Extract the [X, Y] coordinate from the center of the cell holding the provided text.  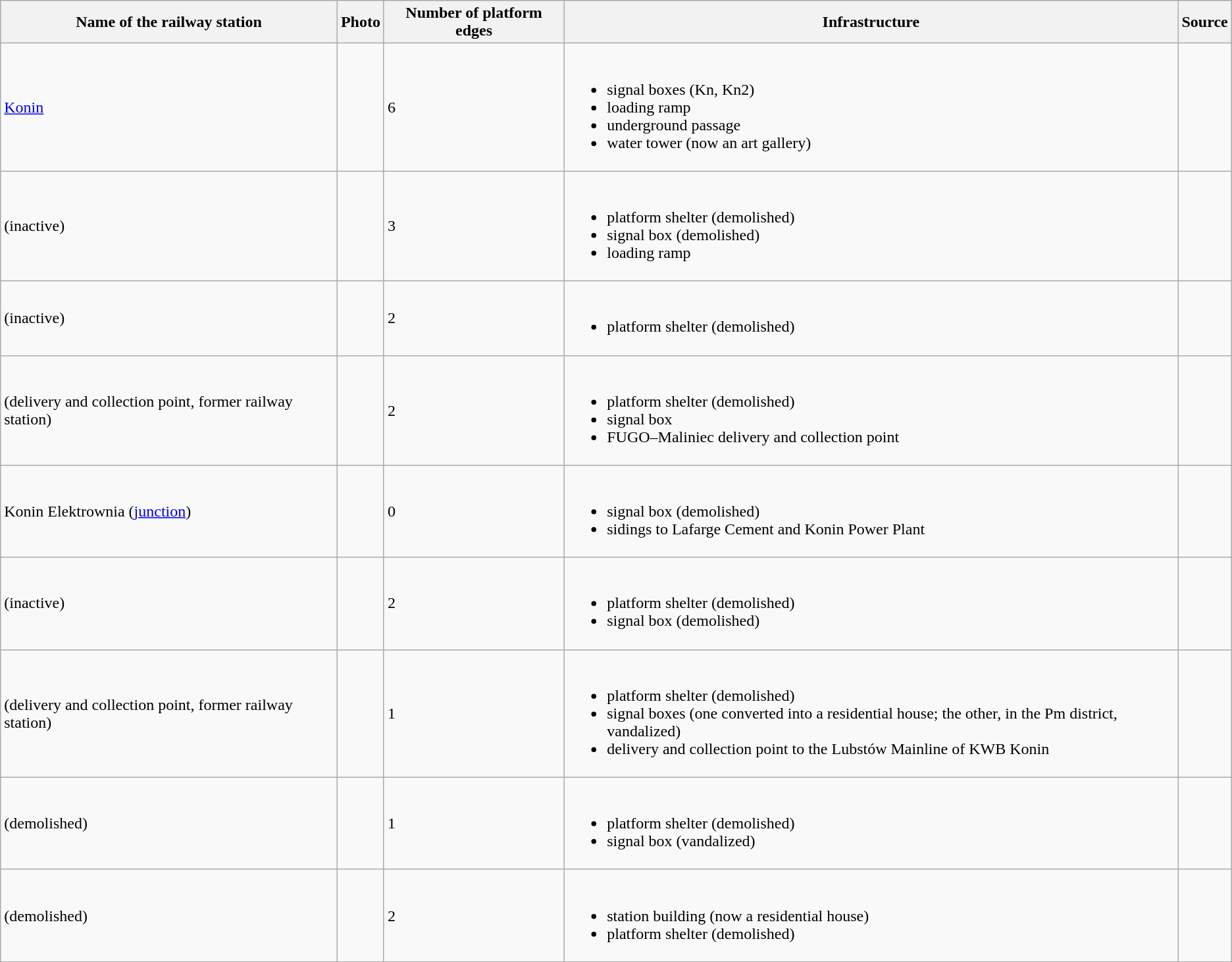
0 [474, 511]
platform shelter (demolished)signal box (demolished)loading ramp [871, 226]
platform shelter (demolished)signal boxFUGO–Maliniec delivery and collection point [871, 411]
Infrastructure [871, 22]
Number of platform edges [474, 22]
6 [474, 107]
Photo [361, 22]
3 [474, 226]
station building (now a residential house)platform shelter (demolished) [871, 915]
platform shelter (demolished) [871, 318]
platform shelter (demolished)signal box (demolished) [871, 603]
platform shelter (demolished)signal box (vandalized) [871, 823]
signal boxes (Kn, Kn2)loading rampunderground passagewater tower (now an art gallery) [871, 107]
signal box (demolished)sidings to Lafarge Cement and Konin Power Plant [871, 511]
Konin Elektrownia (junction) [169, 511]
Source [1204, 22]
Konin [169, 107]
Name of the railway station [169, 22]
